Identify which cell holds the provided text, then report its [X, Y] central coordinate. 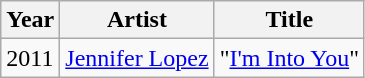
Artist [137, 20]
Title [289, 20]
Year [30, 20]
2011 [30, 58]
"I'm Into You" [289, 58]
Jennifer Lopez [137, 58]
